Locate the cell with the specified text and output its [x, y] center coordinate. 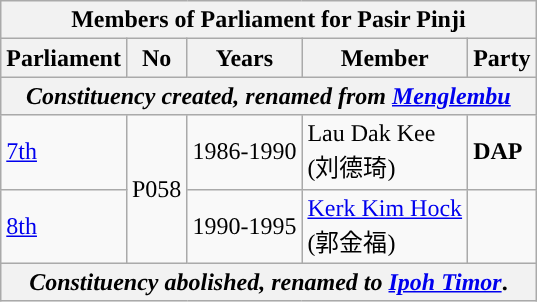
7th [64, 152]
Constituency abolished, renamed to Ipoh Timor. [268, 282]
8th [64, 226]
DAP [502, 152]
No [156, 58]
Members of Parliament for Pasir Pinji [268, 20]
1986-1990 [244, 152]
Constituency created, renamed from Menglembu [268, 96]
P058 [156, 189]
Years [244, 58]
Member [385, 58]
Party [502, 58]
1990-1995 [244, 226]
Parliament [64, 58]
Kerk Kim Hock (郭金福) [385, 226]
Lau Dak Kee (刘德琦) [385, 152]
